From the cell containing the given text, extract its center point as [x, y] coordinate. 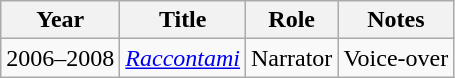
Raccontami [183, 58]
Voice-over [396, 58]
Year [60, 20]
2006–2008 [60, 58]
Notes [396, 20]
Title [183, 20]
Role [292, 20]
Narrator [292, 58]
